Identify which cell holds the provided text, then report its [x, y] central coordinate. 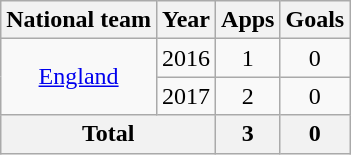
Year [186, 20]
2016 [186, 58]
National team [79, 20]
Apps [248, 20]
2 [248, 96]
2017 [186, 96]
Goals [315, 20]
Total [108, 134]
England [79, 77]
1 [248, 58]
3 [248, 134]
